Search for the cell housing the specified text and yield its (x, y) center coordinate. 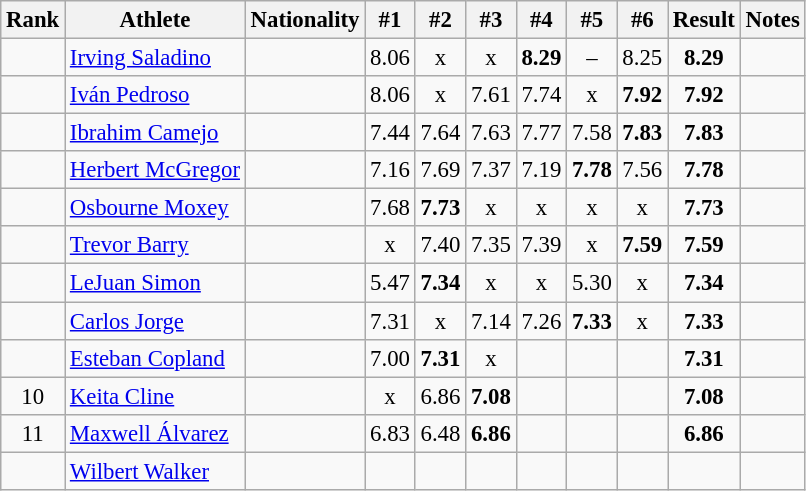
7.26 (541, 321)
Carlos Jorge (156, 321)
8.25 (642, 58)
7.39 (541, 245)
7.56 (642, 170)
#3 (491, 20)
Osbourne Moxey (156, 208)
Wilbert Walker (156, 471)
7.44 (390, 133)
Iván Pedroso (156, 95)
Maxwell Álvarez (156, 433)
7.58 (592, 133)
6.83 (390, 433)
LeJuan Simon (156, 283)
#5 (592, 20)
7.64 (440, 133)
7.74 (541, 95)
7.35 (491, 245)
#6 (642, 20)
5.30 (592, 283)
7.68 (390, 208)
Result (704, 20)
7.61 (491, 95)
5.47 (390, 283)
7.63 (491, 133)
Herbert McGregor (156, 170)
#1 (390, 20)
Rank (33, 20)
7.19 (541, 170)
Irving Saladino (156, 58)
7.14 (491, 321)
7.40 (440, 245)
10 (33, 396)
Trevor Barry (156, 245)
11 (33, 433)
7.16 (390, 170)
7.37 (491, 170)
Esteban Copland (156, 358)
7.69 (440, 170)
Athlete (156, 20)
Keita Cline (156, 396)
#4 (541, 20)
6.48 (440, 433)
#2 (440, 20)
Ibrahim Camejo (156, 133)
Notes (772, 20)
7.00 (390, 358)
Nationality (304, 20)
– (592, 58)
7.77 (541, 133)
